Extract the [X, Y] coordinate from the center of the cell holding the provided text.  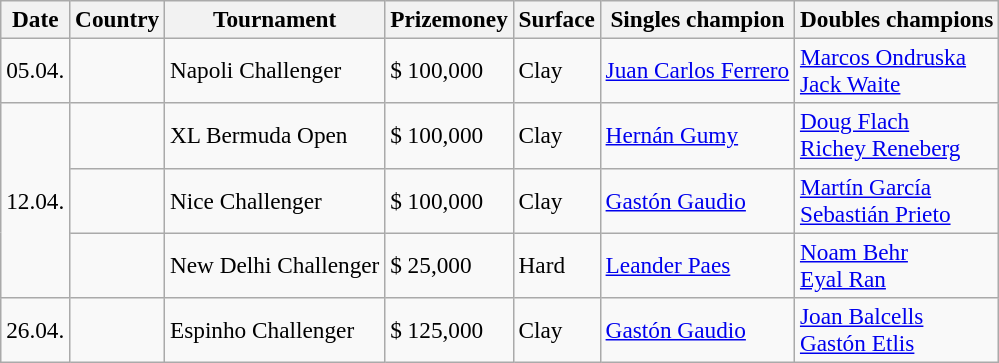
New Delhi Challenger [275, 264]
XL Bermuda Open [275, 136]
Marcos Ondruska Jack Waite [897, 70]
26.04. [36, 330]
12.04. [36, 200]
$ 25,000 [449, 264]
Hernán Gumy [697, 136]
Date [36, 19]
Nice Challenger [275, 200]
Noam Behr Eyal Ran [897, 264]
Country [118, 19]
Doug Flach Richey Reneberg [897, 136]
Prizemoney [449, 19]
Joan Balcells Gastón Etlis [897, 330]
Hard [556, 264]
Napoli Challenger [275, 70]
05.04. [36, 70]
Espinho Challenger [275, 330]
$ 125,000 [449, 330]
Singles champion [697, 19]
Surface [556, 19]
Martín García Sebastián Prieto [897, 200]
Juan Carlos Ferrero [697, 70]
Tournament [275, 19]
Leander Paes [697, 264]
Doubles champions [897, 19]
